Return the (X, Y) coordinate for the center point of the cell that contains the specified text.  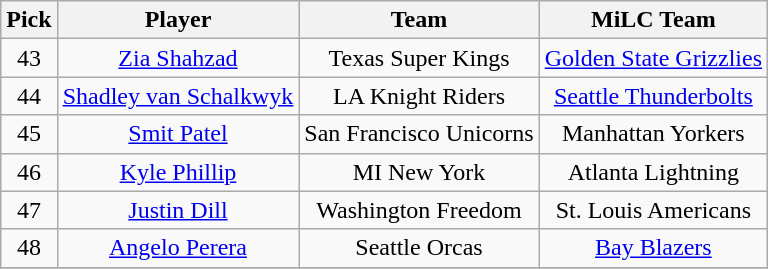
San Francisco Unicorns (419, 134)
43 (29, 58)
48 (29, 248)
Kyle Phillip (178, 172)
47 (29, 210)
44 (29, 96)
Player (178, 20)
St. Louis Americans (653, 210)
Washington Freedom (419, 210)
Shadley van Schalkwyk (178, 96)
Smit Patel (178, 134)
45 (29, 134)
MI New York (419, 172)
LA Knight Riders (419, 96)
Manhattan Yorkers (653, 134)
Seattle Thunderbolts (653, 96)
Bay Blazers (653, 248)
Pick (29, 20)
Atlanta Lightning (653, 172)
Team (419, 20)
MiLC Team (653, 20)
Golden State Grizzlies (653, 58)
Seattle Orcas (419, 248)
Zia Shahzad (178, 58)
Justin Dill (178, 210)
Angelo Perera (178, 248)
Texas Super Kings (419, 58)
46 (29, 172)
